From the cell containing the given text, extract its center point as [x, y] coordinate. 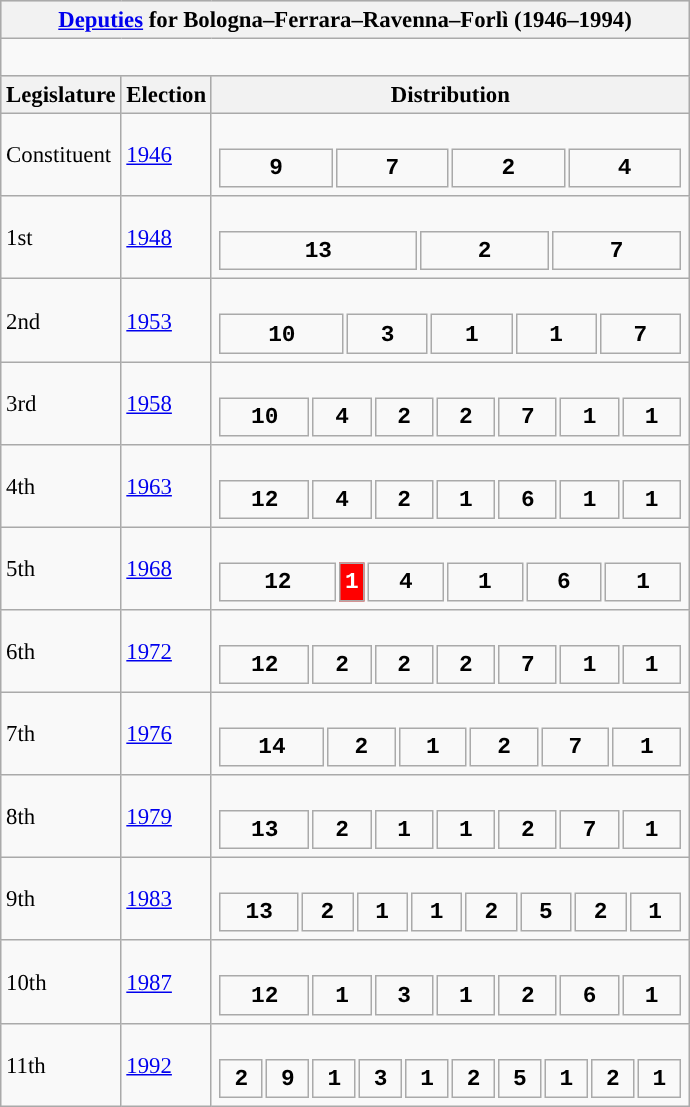
1972 [166, 652]
1953 [166, 320]
1983 [166, 900]
4th [61, 486]
Legislature [61, 95]
8th [61, 816]
1958 [166, 404]
1963 [166, 486]
13 2 7 [450, 238]
9 7 2 4 [450, 156]
11th [61, 1064]
12 2 2 2 7 1 1 [450, 652]
10th [61, 982]
9th [61, 900]
Constituent [61, 156]
1976 [166, 734]
14 2 1 2 7 1 [450, 734]
3rd [61, 404]
14 [272, 748]
1987 [166, 982]
Distribution [450, 95]
Election [166, 95]
6th [61, 652]
1st [61, 238]
12 4 2 1 6 1 1 [450, 486]
Deputies for Bologna–Ferrara–Ravenna–Forlì (1946–1994) [346, 20]
10 4 2 2 7 1 1 [450, 404]
12 1 3 1 2 6 1 [450, 982]
7th [61, 734]
1968 [166, 568]
1946 [166, 156]
2 9 1 3 1 2 5 1 2 1 [450, 1064]
13 2 1 1 2 7 1 [450, 816]
10 3 1 1 7 [450, 320]
2nd [61, 320]
12 1 4 1 6 1 [450, 568]
5th [61, 568]
1979 [166, 816]
13 2 1 1 2 5 2 1 [450, 900]
1992 [166, 1064]
1948 [166, 238]
